Return (X, Y) of the center of cell containing provided text 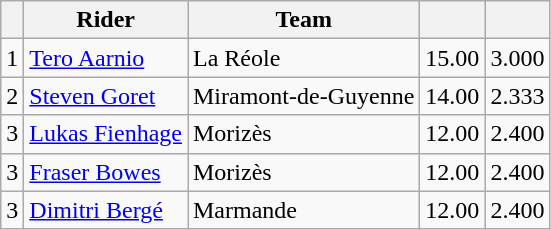
Fraser Bowes (106, 172)
2 (12, 96)
1 (12, 58)
3.000 (518, 58)
Miramont-de-Guyenne (304, 96)
Steven Goret (106, 96)
14.00 (452, 96)
2.333 (518, 96)
Team (304, 20)
Rider (106, 20)
Dimitri Bergé (106, 210)
La Réole (304, 58)
15.00 (452, 58)
Tero Aarnio (106, 58)
Lukas Fienhage (106, 134)
Marmande (304, 210)
